Capture the cell that displays the provided text and extract its [X, Y] central coordinate. 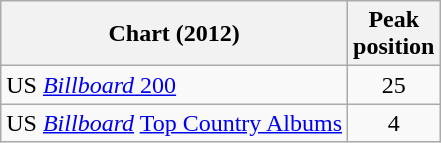
US Billboard 200 [174, 85]
Chart (2012) [174, 34]
4 [394, 123]
25 [394, 85]
Peakposition [394, 34]
US Billboard Top Country Albums [174, 123]
